Capture the cell that displays the provided text and extract its (x, y) central coordinate. 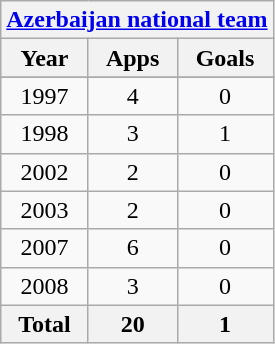
Goals (225, 58)
Apps (132, 58)
4 (132, 96)
2007 (45, 248)
2003 (45, 210)
2002 (45, 172)
Year (45, 58)
Azerbaijan national team (137, 20)
Total (45, 324)
1998 (45, 134)
20 (132, 324)
6 (132, 248)
2008 (45, 286)
1997 (45, 96)
